Determine the [x, y] coordinate at the center of the cell enclosing the given text.  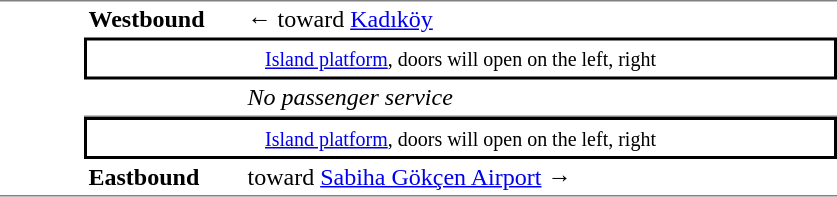
No passenger service [540, 99]
toward Sabiha Gökçen Airport → [540, 178]
Eastbound [164, 178]
← toward Kadıköy [540, 19]
Westbound [164, 19]
